Locate the cell with the specified text and output its [x, y] center coordinate. 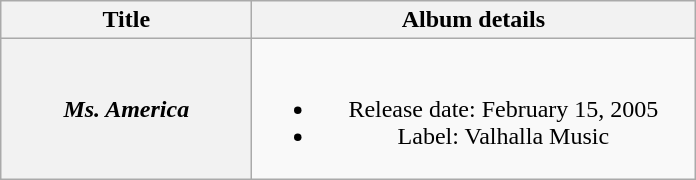
Album details [474, 20]
Title [126, 20]
Ms. America [126, 109]
Release date: February 15, 2005Label: Valhalla Music [474, 109]
